From the cell containing the given text, extract its center point as [X, Y] coordinate. 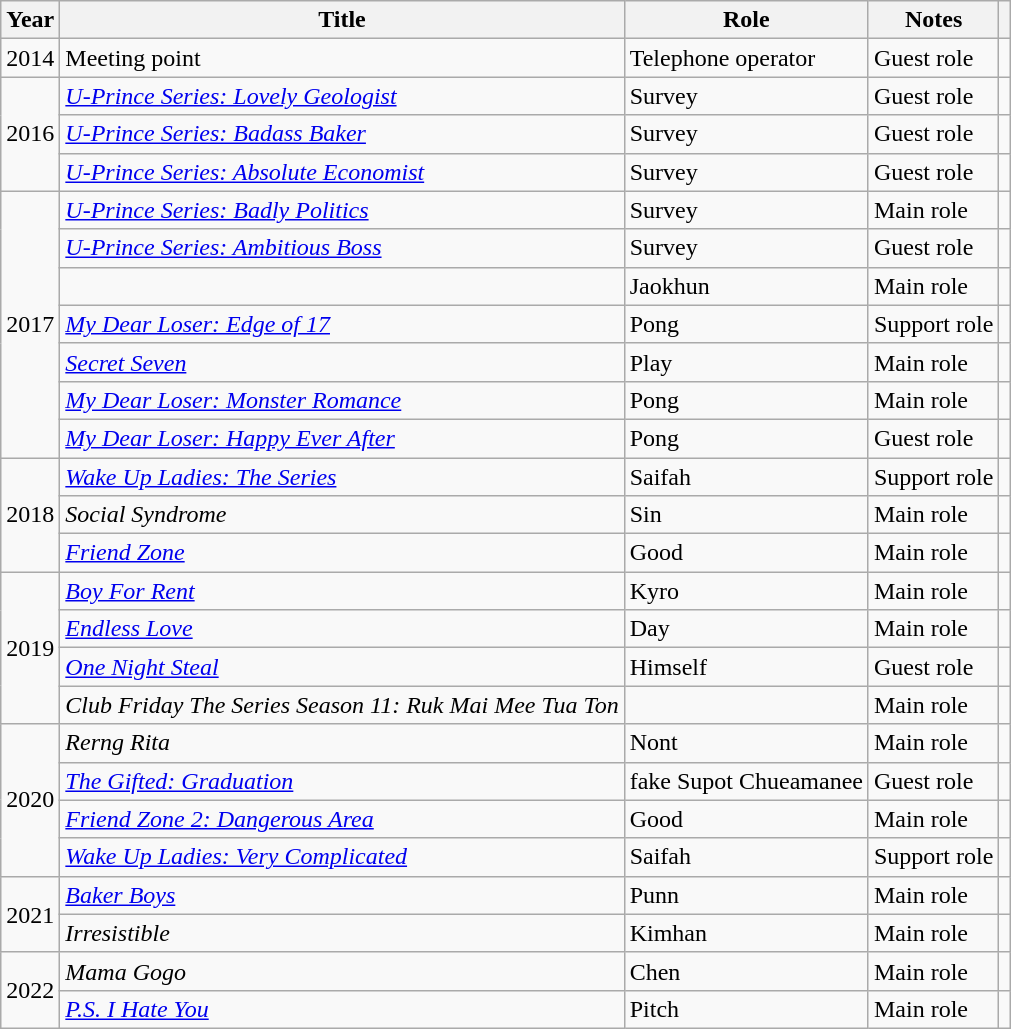
Chen [746, 971]
Wake Up Ladies: Very Complicated [342, 857]
Himself [746, 667]
2020 [30, 800]
U-Prince Series: Ambitious Boss [342, 248]
Friend Zone [342, 553]
2022 [30, 990]
U-Prince Series: Badass Baker [342, 134]
Kimhan [746, 933]
Jaokhun [746, 286]
2014 [30, 58]
Social Syndrome [342, 515]
Friend Zone 2: Dangerous Area [342, 819]
2016 [30, 134]
U-Prince Series: Badly Politics [342, 210]
My Dear Loser: Edge of 17 [342, 324]
Title [342, 20]
2019 [30, 648]
U-Prince Series: Lovely Geologist [342, 96]
My Dear Loser: Happy Ever After [342, 438]
Year [30, 20]
Boy For Rent [342, 591]
2018 [30, 515]
Wake Up Ladies: The Series [342, 477]
Club Friday The Series Season 11: Ruk Mai Mee Tua Ton [342, 705]
Telephone operator [746, 58]
U-Prince Series: Absolute Economist [342, 172]
P.S. I Hate You [342, 1009]
Role [746, 20]
Play [746, 362]
Rerng Rita [342, 743]
Sin [746, 515]
2017 [30, 324]
Mama Gogo [342, 971]
Day [746, 629]
The Gifted: Graduation [342, 781]
Baker Boys [342, 895]
Notes [933, 20]
Meeting point [342, 58]
One Night Steal [342, 667]
Pitch [746, 1009]
2021 [30, 914]
My Dear Loser: Monster Romance [342, 400]
Punn [746, 895]
Irresistible [342, 933]
Kyro [746, 591]
fake Supot Chueamanee [746, 781]
Secret Seven [342, 362]
Nont [746, 743]
Endless Love [342, 629]
